Pinpoint the cell where the given text exists, returning its (x, y) midpoint coordinate. 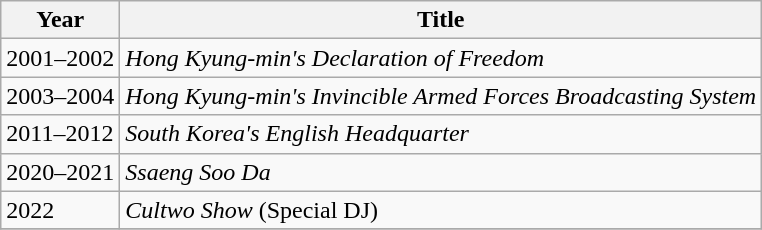
2020–2021 (60, 172)
2022 (60, 210)
Hong Kyung-min's Invincible Armed Forces Broadcasting System (441, 96)
2011–2012 (60, 134)
South Korea's English Headquarter (441, 134)
Ssaeng Soo Da (441, 172)
Year (60, 20)
2003–2004 (60, 96)
Hong Kyung-min's Declaration of Freedom (441, 58)
2001–2002 (60, 58)
Cultwo Show (Special DJ) (441, 210)
Title (441, 20)
